Extract the [x, y] coordinate from the center of the cell holding the provided text.  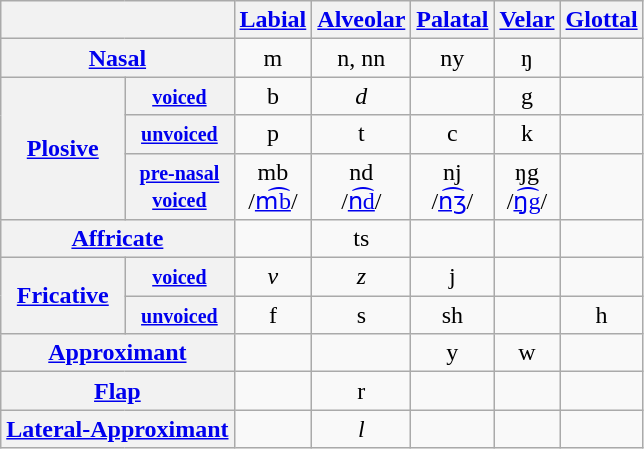
Glottal [602, 20]
l [362, 429]
y [452, 353]
j [452, 277]
Alveolar [362, 20]
nd/n͡d/ [362, 186]
b [273, 96]
ŋ [527, 58]
c [452, 134]
z [362, 277]
v [273, 277]
Palatal [452, 20]
ŋg/ŋ͡g/ [527, 186]
r [362, 391]
p [273, 134]
n, nn [362, 58]
h [602, 315]
sh [452, 315]
nj/n͡ʒ/ [452, 186]
g [527, 96]
Approximant [118, 353]
Affricate [118, 239]
d [362, 96]
f [273, 315]
Nasal [118, 58]
Plosive [63, 148]
pre-nasalvoiced [180, 186]
Labial [273, 20]
ts [362, 239]
Velar [527, 20]
ny [452, 58]
k [527, 134]
Lateral-Approximant [118, 429]
t [362, 134]
m [273, 58]
w [527, 353]
mb/m͡b/ [273, 186]
Fricative [63, 296]
s [362, 315]
Flap [118, 391]
